From the cell containing the given text, extract its center point as (X, Y) coordinate. 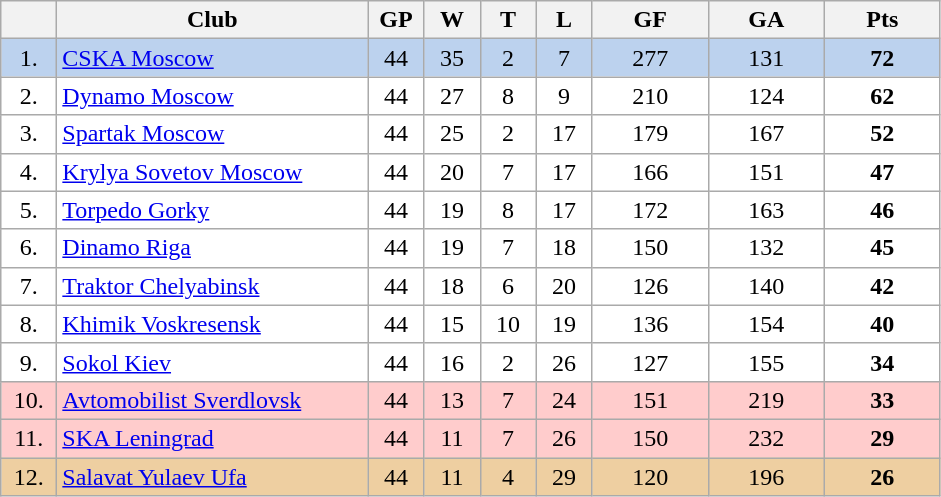
15 (452, 324)
140 (766, 286)
Club (212, 20)
136 (650, 324)
Salavat Yulaev Ufa (212, 477)
210 (650, 96)
40 (882, 324)
11. (29, 438)
42 (882, 286)
6 (508, 286)
6. (29, 248)
120 (650, 477)
179 (650, 134)
T (508, 20)
154 (766, 324)
47 (882, 172)
Spartak Moscow (212, 134)
Krylya Sovetov Moscow (212, 172)
72 (882, 58)
3. (29, 134)
9. (29, 362)
132 (766, 248)
CSKA Moscow (212, 58)
Dinamo Riga (212, 248)
167 (766, 134)
4. (29, 172)
33 (882, 400)
1. (29, 58)
172 (650, 210)
7. (29, 286)
Torpedo Gorky (212, 210)
Sokol Kiev (212, 362)
277 (650, 58)
52 (882, 134)
L (564, 20)
166 (650, 172)
16 (452, 362)
4 (508, 477)
45 (882, 248)
124 (766, 96)
10 (508, 324)
219 (766, 400)
62 (882, 96)
35 (452, 58)
25 (452, 134)
Avtomobilist Sverdlovsk (212, 400)
Dynamo Moscow (212, 96)
9 (564, 96)
34 (882, 362)
10. (29, 400)
13 (452, 400)
155 (766, 362)
SKA Leningrad (212, 438)
5. (29, 210)
163 (766, 210)
46 (882, 210)
131 (766, 58)
126 (650, 286)
27 (452, 96)
Pts (882, 20)
W (452, 20)
Traktor Chelyabinsk (212, 286)
232 (766, 438)
GA (766, 20)
196 (766, 477)
8. (29, 324)
127 (650, 362)
24 (564, 400)
GF (650, 20)
12. (29, 477)
2. (29, 96)
Khimik Voskresensk (212, 324)
GP (396, 20)
